Find where the given text appears and provide that cell's center as [x, y] coordinate. 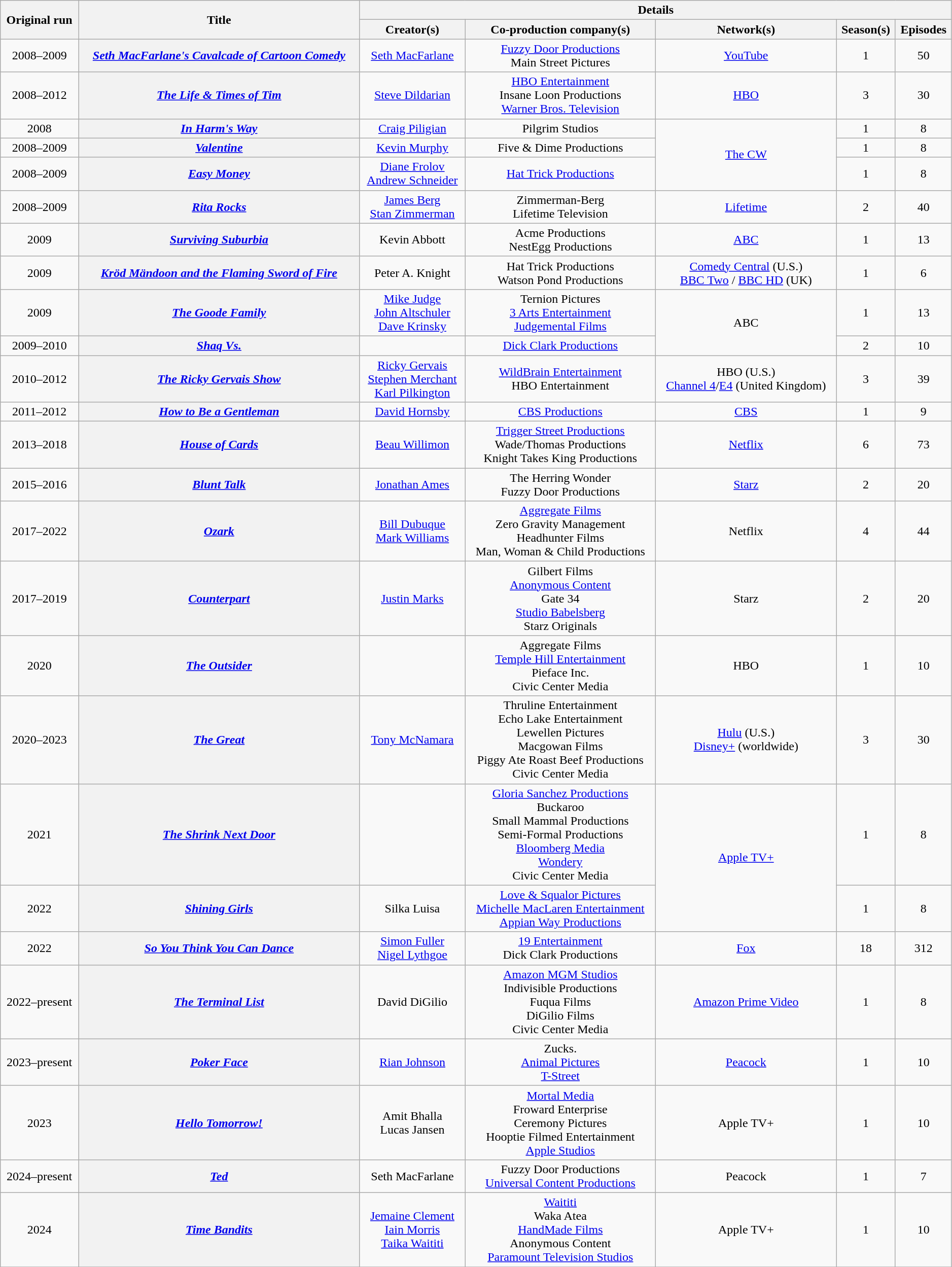
The Outsider [219, 665]
Ozark [219, 532]
2015–2016 [40, 485]
Rian Johnson [412, 1062]
2024–present [40, 1176]
WaititiWaka AteaHandMade FilmsAnonymous ContentParamount Television Studios [560, 1229]
Justin Marks [412, 599]
HBO (U.S.)Channel 4/E4 (United Kingdom) [746, 378]
19 EntertainmentDick Clark Productions [560, 948]
Amit BhallaLucas Jansen [412, 1122]
Ted [219, 1176]
The CW [746, 154]
Kevin Murphy [412, 148]
Valentine [219, 148]
How to Be a Gentleman [219, 412]
Kevin Abbott [412, 239]
Rita Rocks [219, 207]
The Terminal List [219, 1002]
2021 [40, 834]
The Goode Family [219, 312]
Shaq Vs. [219, 345]
The Shrink Next Door [219, 834]
Ternion Pictures3 Arts EntertainmentJudgemental Films [560, 312]
Gilbert FilmsAnonymous ContentGate 34Studio BabelsbergStarz Originals [560, 599]
Jonathan Ames [412, 485]
2023 [40, 1122]
WildBrain EntertainmentHBO Entertainment [560, 378]
Season(s) [866, 29]
9 [923, 412]
Title [219, 20]
Pilgrim Studios [560, 128]
Details [655, 10]
The Great [219, 740]
2017–2019 [40, 599]
2009–2010 [40, 345]
In Harm's Way [219, 128]
2011–2012 [40, 412]
Five & Dime Productions [560, 148]
Bill DubuqueMark Williams [412, 532]
Diane FrolovAndrew Schneider [412, 173]
Dick Clark Productions [560, 345]
The Herring WonderFuzzy Door Productions [560, 485]
The Ricky Gervais Show [219, 378]
2010–2012 [40, 378]
Silka Luisa [412, 908]
39 [923, 378]
YouTube [746, 56]
Kröd Mändoon and the Flaming Sword of Fire [219, 273]
Fuzzy Door ProductionsMain Street Pictures [560, 56]
Trigger Street ProductionsWade/Thomas ProductionsKnight Takes King Productions [560, 445]
James BergStan Zimmerman [412, 207]
Co-production company(s) [560, 29]
Fuzzy Door ProductionsUniversal Content Productions [560, 1176]
2008–2012 [40, 95]
David DiGilio [412, 1002]
Original run [40, 20]
Seth MacFarlane's Cavalcade of Cartoon Comedy [219, 56]
Craig Piligian [412, 128]
The Life & Times of Tim [219, 95]
Zimmerman-BergLifetime Television [560, 207]
44 [923, 532]
Counterpart [219, 599]
50 [923, 56]
Hello Tomorrow! [219, 1122]
Amazon MGM StudiosIndivisible ProductionsFuqua FilmsDiGilio FilmsCivic Center Media [560, 1002]
Tony McNamara [412, 740]
2022–present [40, 1002]
Simon FullerNigel Lythgoe [412, 948]
Surviving Suburbia [219, 239]
312 [923, 948]
4 [866, 532]
CBS Productions [560, 412]
So You Think You Can Dance [219, 948]
Zucks.Animal PicturesT-Street [560, 1062]
Beau Willimon [412, 445]
2017–2022 [40, 532]
Jemaine ClementIain MorrisTaika Waititi [412, 1229]
Mortal MediaFroward EnterpriseCeremony PicturesHooptie Filmed EntertainmentApple Studios [560, 1122]
Hat Trick Productions [560, 173]
Easy Money [219, 173]
David Hornsby [412, 412]
Time Bandits [219, 1229]
2020 [40, 665]
Aggregate FilmsZero Gravity ManagementHeadhunter FilmsMan, Woman & Child Productions [560, 532]
Peter A. Knight [412, 273]
Amazon Prime Video [746, 1002]
40 [923, 207]
2008 [40, 128]
Episodes [923, 29]
Hat Trick ProductionsWatson Pond Productions [560, 273]
Acme ProductionsNestEgg Productions [560, 239]
Shining Girls [219, 908]
Poker Face [219, 1062]
Steve Dildarian [412, 95]
18 [866, 948]
Ricky GervaisStephen MerchantKarl Pilkington [412, 378]
Network(s) [746, 29]
7 [923, 1176]
Comedy Central (U.S.)BBC Two / BBC HD (UK) [746, 273]
Gloria Sanchez ProductionsBuckarooSmall Mammal ProductionsSemi-Formal ProductionsBloomberg MediaWonderyCivic Center Media [560, 834]
2020–2023 [40, 740]
2013–2018 [40, 445]
Lifetime [746, 207]
Mike JudgeJohn AltschulerDave Krinsky [412, 312]
Creator(s) [412, 29]
HBO EntertainmentInsane Loon ProductionsWarner Bros. Television [560, 95]
Blunt Talk [219, 485]
2023–present [40, 1062]
Fox [746, 948]
Aggregate FilmsTemple Hill EntertainmentPieface Inc.Civic Center Media [560, 665]
Love & Squalor PicturesMichelle MacLaren EntertainmentAppian Way Productions [560, 908]
2024 [40, 1229]
House of Cards [219, 445]
Hulu (U.S.)Disney+ (worldwide) [746, 740]
CBS [746, 412]
Thruline EntertainmentEcho Lake EntertainmentLewellen PicturesMacgowan FilmsPiggy Ate Roast Beef ProductionsCivic Center Media [560, 740]
73 [923, 445]
